Find where the given text appears and provide that cell's center as [X, Y] coordinate. 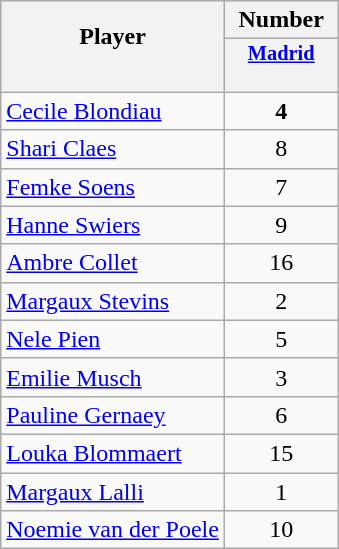
Number [281, 20]
15 [281, 453]
Shari Claes [113, 149]
Player [113, 36]
Noemie van der Poele [113, 530]
9 [281, 225]
16 [281, 263]
10 [281, 530]
Margaux Stevins [113, 301]
2 [281, 301]
6 [281, 415]
5 [281, 339]
Emilie Musch [113, 377]
Hanne Swiers [113, 225]
Nele Pien [113, 339]
Madrid [281, 54]
8 [281, 149]
Louka Blommaert [113, 453]
Cecile Blondiau [113, 111]
7 [281, 187]
1 [281, 491]
3 [281, 377]
Femke Soens [113, 187]
4 [281, 111]
Margaux Lalli [113, 491]
Pauline Gernaey [113, 415]
Ambre Collet [113, 263]
